Provide the [X, Y] coordinate of the cell's center where the given text is located.  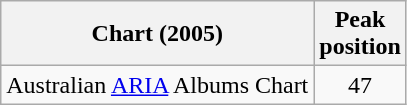
47 [360, 85]
Australian ARIA Albums Chart [158, 85]
Chart (2005) [158, 34]
Peakposition [360, 34]
